Detect which cell encompasses the target text, then output its [X, Y] center coordinate. 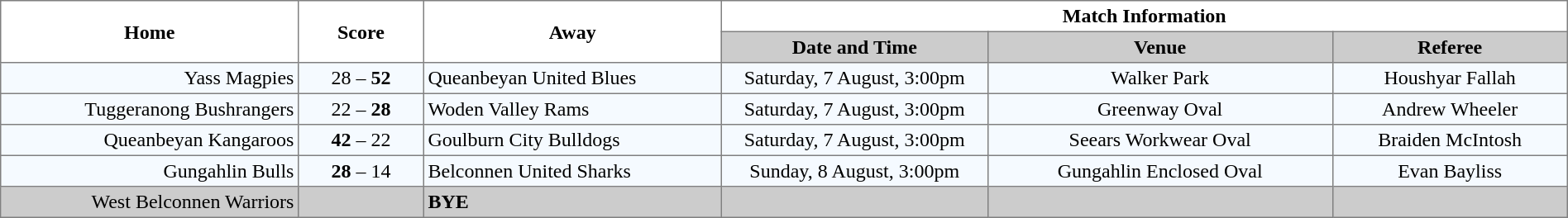
28 – 14 [361, 171]
Away [572, 31]
Goulburn City Bulldogs [572, 140]
Gungahlin Bulls [150, 171]
BYE [572, 202]
28 – 52 [361, 78]
Venue [1159, 47]
Walker Park [1159, 78]
Match Information [1145, 17]
Tuggeranong Bushrangers [150, 109]
Braiden McIntosh [1450, 140]
Gungahlin Enclosed Oval [1159, 171]
Yass Magpies [150, 78]
Houshyar Fallah [1450, 78]
Home [150, 31]
Date and Time [854, 47]
42 – 22 [361, 140]
Score [361, 31]
West Belconnen Warriors [150, 202]
Belconnen United Sharks [572, 171]
Evan Bayliss [1450, 171]
Queanbeyan Kangaroos [150, 140]
Referee [1450, 47]
Sunday, 8 August, 3:00pm [854, 171]
Andrew Wheeler [1450, 109]
Woden Valley Rams [572, 109]
Seears Workwear Oval [1159, 140]
22 – 28 [361, 109]
Queanbeyan United Blues [572, 78]
Greenway Oval [1159, 109]
